Output the (X, Y) coordinate of the center of the cell containing the given text.  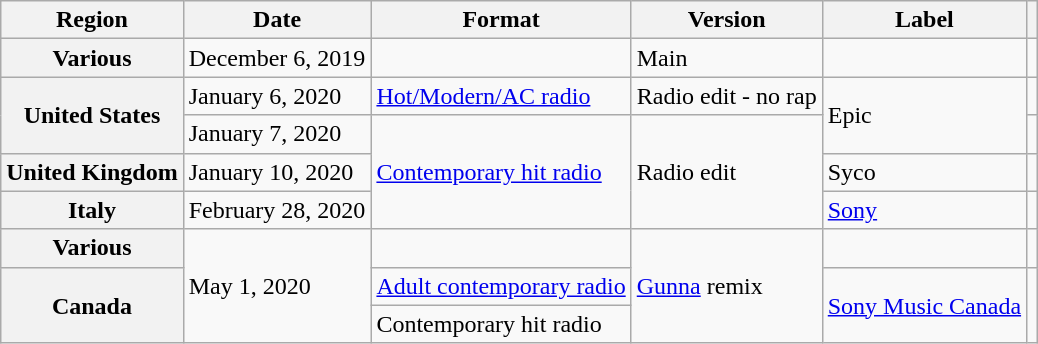
Radio edit - no rap (726, 96)
February 28, 2020 (277, 210)
Label (924, 20)
Adult contemporary radio (501, 286)
Radio edit (726, 172)
Hot/Modern/AC radio (501, 96)
January 6, 2020 (277, 96)
Canada (92, 305)
Region (92, 20)
Main (726, 58)
Syco (924, 172)
Date (277, 20)
Version (726, 20)
Sony (924, 210)
Sony Music Canada (924, 305)
January 10, 2020 (277, 172)
Italy (92, 210)
Gunna remix (726, 286)
United States (92, 115)
United Kingdom (92, 172)
Format (501, 20)
May 1, 2020 (277, 286)
Epic (924, 115)
January 7, 2020 (277, 134)
December 6, 2019 (277, 58)
